Locate the cell with the specified text and output its [x, y] center coordinate. 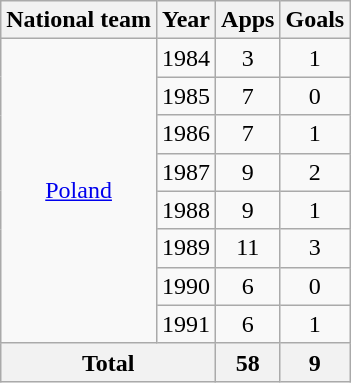
1988 [186, 210]
Goals [315, 20]
1985 [186, 96]
1989 [186, 248]
58 [248, 362]
Apps [248, 20]
1990 [186, 286]
1984 [186, 58]
Poland [79, 191]
National team [79, 20]
1991 [186, 324]
11 [248, 248]
Year [186, 20]
1987 [186, 172]
Total [108, 362]
2 [315, 172]
1986 [186, 134]
